Return the (X, Y) coordinate for the center point of the cell that contains the specified text.  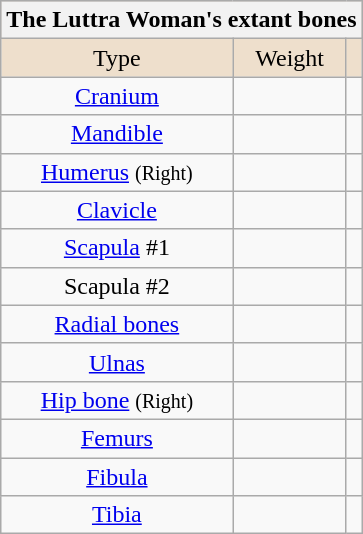
Scapula #1 (117, 248)
Clavicle (117, 210)
Ulnas (117, 362)
Tibia (117, 515)
The Luttra Woman's extant bones (182, 20)
Weight (290, 58)
Fibula (117, 477)
Humerus (Right) (117, 172)
Hip bone (Right) (117, 400)
Type (117, 58)
Radial bones (117, 324)
Cranium (117, 96)
Scapula #2 (117, 286)
Mandible (117, 134)
Femurs (117, 438)
